Pinpoint the cell where the given text exists, returning its (X, Y) midpoint coordinate. 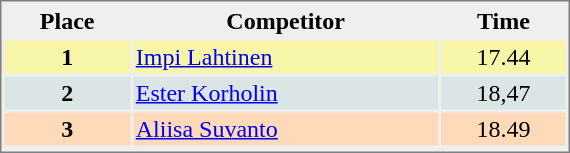
Impi Lahtinen (286, 56)
Time (504, 20)
Aliisa Suvanto (286, 128)
3 (66, 128)
Ester Korholin (286, 92)
2 (66, 92)
17.44 (504, 56)
1 (66, 56)
Competitor (286, 20)
18,47 (504, 92)
18.49 (504, 128)
Place (66, 20)
